Return the [X, Y] coordinate for the center point of the cell that contains the specified text.  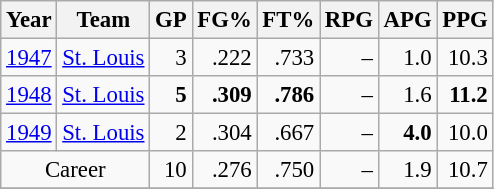
Career [76, 170]
.222 [224, 58]
.304 [224, 133]
10.7 [465, 170]
2 [171, 133]
11.2 [465, 95]
PPG [465, 20]
.276 [224, 170]
RPG [350, 20]
4.0 [408, 133]
.786 [288, 95]
1947 [29, 58]
1.9 [408, 170]
APG [408, 20]
GP [171, 20]
10.3 [465, 58]
.309 [224, 95]
1949 [29, 133]
3 [171, 58]
.750 [288, 170]
FT% [288, 20]
10 [171, 170]
1948 [29, 95]
.667 [288, 133]
1.6 [408, 95]
10.0 [465, 133]
Year [29, 20]
.733 [288, 58]
FG% [224, 20]
Team [104, 20]
5 [171, 95]
1.0 [408, 58]
